Capture the cell that displays the provided text and extract its (x, y) central coordinate. 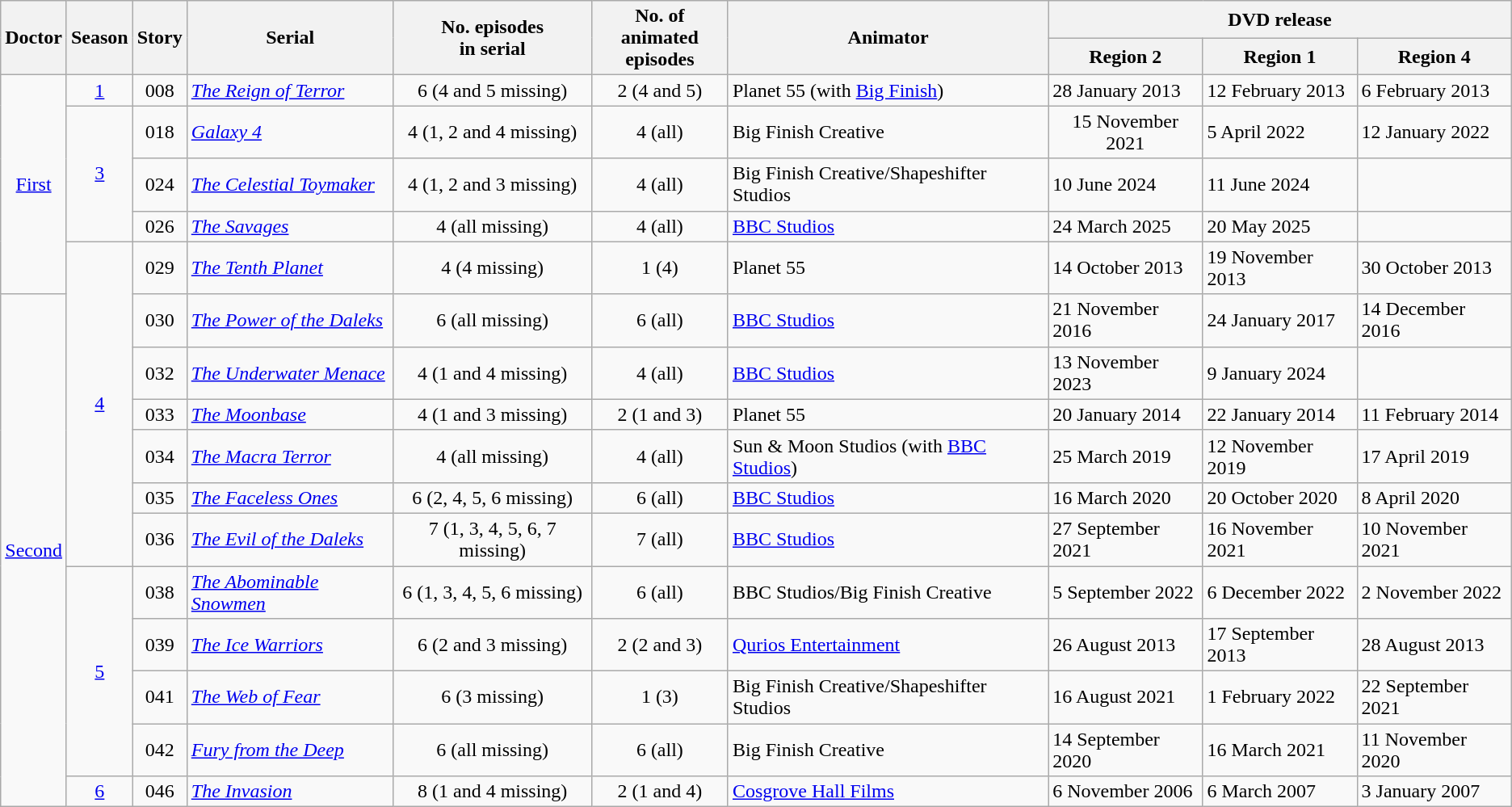
008 (160, 90)
20 October 2020 (1279, 498)
The Moonbase (290, 414)
1 (99, 90)
24 January 2017 (1279, 320)
The Macra Terror (290, 456)
6 February 2013 (1434, 90)
Region 2 (1126, 57)
Fury from the Deep (290, 750)
Second (34, 551)
27 September 2021 (1126, 540)
17 September 2013 (1279, 645)
19 November 2013 (1279, 268)
13 November 2023 (1126, 373)
The Web of Fear (290, 698)
26 August 2013 (1126, 645)
4 (4 missing) (493, 268)
20 May 2025 (1279, 226)
6 (3 missing) (493, 698)
DVD release (1280, 19)
The Power of the Daleks (290, 320)
7 (all) (659, 540)
7 (1, 3, 4, 5, 6, 7 missing) (493, 540)
018 (160, 132)
6 (4 and 5 missing) (493, 90)
039 (160, 645)
15 November 2021 (1126, 132)
030 (160, 320)
Doctor (34, 38)
4 (1 and 4 missing) (493, 373)
11 June 2024 (1279, 184)
The Celestial Toymaker (290, 184)
034 (160, 456)
Qurios Entertainment (888, 645)
11 November 2020 (1434, 750)
The Reign of Terror (290, 90)
6 March 2007 (1279, 792)
24 March 2025 (1126, 226)
033 (160, 414)
Animator (888, 38)
6 November 2006 (1126, 792)
5 (99, 670)
1 February 2022 (1279, 698)
16 March 2021 (1279, 750)
2 (1 and 3) (659, 414)
Sun & Moon Studios (with BBC Studios) (888, 456)
2 November 2022 (1434, 591)
14 September 2020 (1126, 750)
5 September 2022 (1126, 591)
10 November 2021 (1434, 540)
17 April 2019 (1434, 456)
21 November 2016 (1126, 320)
The Savages (290, 226)
6 (1, 3, 4, 5, 6 missing) (493, 591)
038 (160, 591)
Story (160, 38)
BBC Studios/Big Finish Creative (888, 591)
22 September 2021 (1434, 698)
046 (160, 792)
3 January 2007 (1434, 792)
6 (2 and 3 missing) (493, 645)
024 (160, 184)
12 January 2022 (1434, 132)
14 October 2013 (1126, 268)
Serial (290, 38)
28 January 2013 (1126, 90)
20 January 2014 (1126, 414)
8 April 2020 (1434, 498)
11 February 2014 (1434, 414)
Region 4 (1434, 57)
The Underwater Menace (290, 373)
8 (1 and 4 missing) (493, 792)
The Abominable Snowmen (290, 591)
6 (2, 4, 5, 6 missing) (493, 498)
14 December 2016 (1434, 320)
041 (160, 698)
2 (2 and 3) (659, 645)
The Ice Warriors (290, 645)
1 (4) (659, 268)
9 January 2024 (1279, 373)
16 March 2020 (1126, 498)
3 (99, 174)
Planet 55 (with Big Finish) (888, 90)
2 (4 and 5) (659, 90)
The Invasion (290, 792)
Galaxy 4 (290, 132)
036 (160, 540)
28 August 2013 (1434, 645)
1 (3) (659, 698)
12 February 2013 (1279, 90)
The Tenth Planet (290, 268)
042 (160, 750)
16 August 2021 (1126, 698)
Cosgrove Hall Films (888, 792)
25 March 2019 (1126, 456)
6 (99, 792)
5 April 2022 (1279, 132)
22 January 2014 (1279, 414)
4 (99, 404)
026 (160, 226)
2 (1 and 4) (659, 792)
10 June 2024 (1126, 184)
032 (160, 373)
The Faceless Ones (290, 498)
4 (1 and 3 missing) (493, 414)
12 November 2019 (1279, 456)
035 (160, 498)
No. of animatedepisodes (659, 38)
16 November 2021 (1279, 540)
4 (1, 2 and 4 missing) (493, 132)
6 December 2022 (1279, 591)
The Evil of the Daleks (290, 540)
029 (160, 268)
Season (99, 38)
Region 1 (1279, 57)
No. episodesin serial (493, 38)
First (34, 184)
4 (1, 2 and 3 missing) (493, 184)
30 October 2013 (1434, 268)
